Search for the cell housing the specified text and yield its (X, Y) center coordinate. 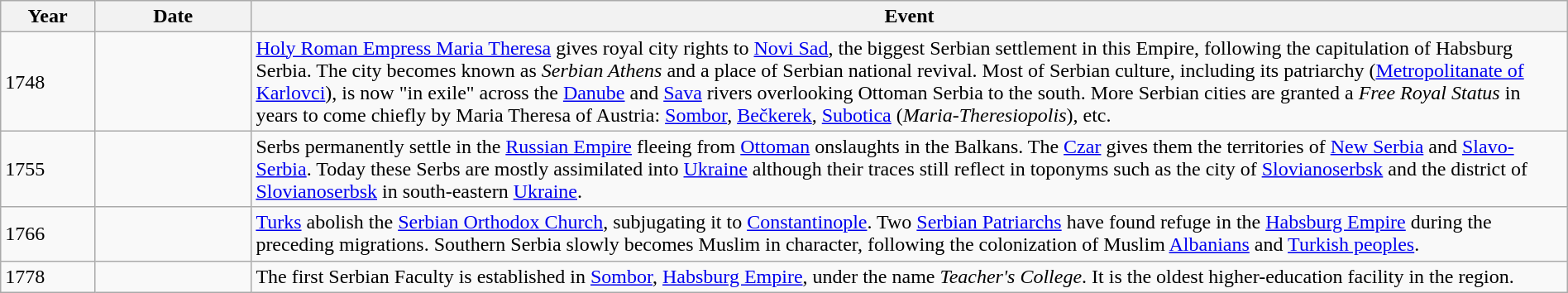
Date (172, 17)
1748 (48, 81)
1755 (48, 169)
1778 (48, 276)
1766 (48, 233)
Event (910, 17)
Year (48, 17)
